Identify which cell holds the provided text, then report its (x, y) central coordinate. 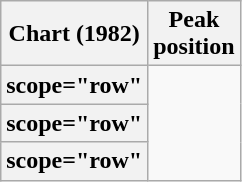
Peakposition (194, 34)
Chart (1982) (74, 34)
